Capture the cell that displays the provided text and extract its (X, Y) central coordinate. 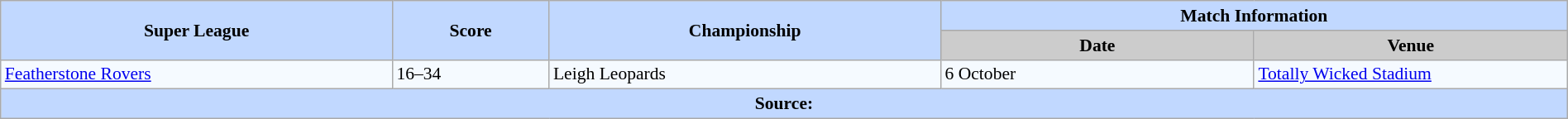
Score (470, 30)
Totally Wicked Stadium (1411, 74)
Date (1097, 45)
Featherstone Rovers (197, 74)
Championship (745, 30)
Match Information (1254, 16)
Source: (784, 104)
Super League (197, 30)
Leigh Leopards (745, 74)
16–34 (470, 74)
Venue (1411, 45)
6 October (1097, 74)
